Search for the cell housing the specified text and yield its (X, Y) center coordinate. 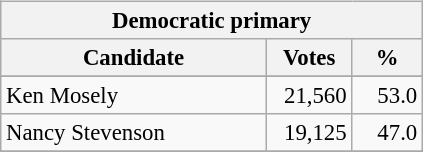
Candidate (134, 58)
53.0 (388, 96)
Ken Mosely (134, 96)
Votes (309, 58)
Democratic primary (212, 21)
21,560 (309, 96)
Nancy Stevenson (134, 133)
47.0 (388, 133)
19,125 (309, 133)
% (388, 58)
